Scan for the cell matching the given text and deliver its [x, y] coordinate at center. 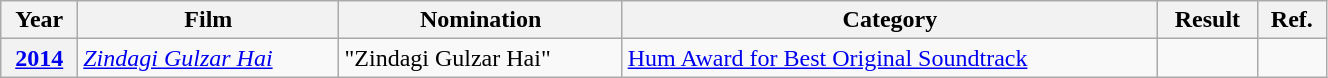
Hum Award for Best Original Soundtrack [890, 58]
Result [1208, 20]
"Zindagi Gulzar Hai" [480, 58]
Year [40, 20]
2014 [40, 58]
Category [890, 20]
Zindagi Gulzar Hai [208, 58]
Film [208, 20]
Ref. [1292, 20]
Nomination [480, 20]
